Return the (X, Y) coordinate for the center point of the cell that contains the specified text.  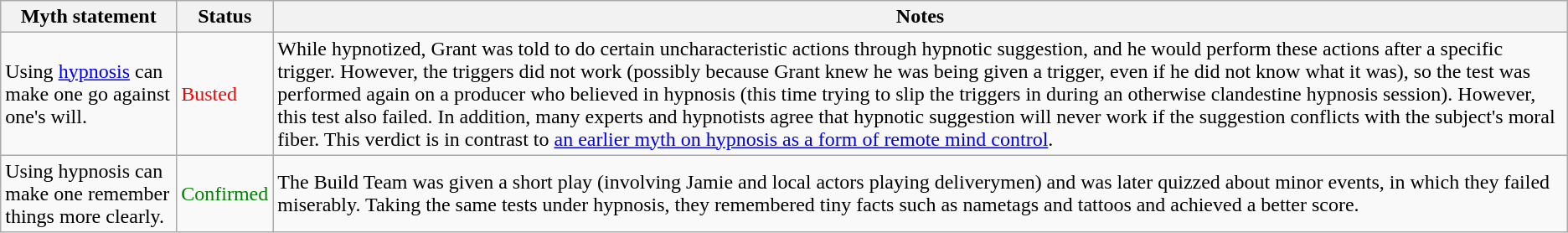
Using hypnosis can make one remember things more clearly. (89, 194)
Confirmed (224, 194)
Status (224, 17)
Busted (224, 94)
Notes (920, 17)
Using hypnosis can make one go against one's will. (89, 94)
Myth statement (89, 17)
